Pinpoint the cell where the given text exists, returning its [X, Y] midpoint coordinate. 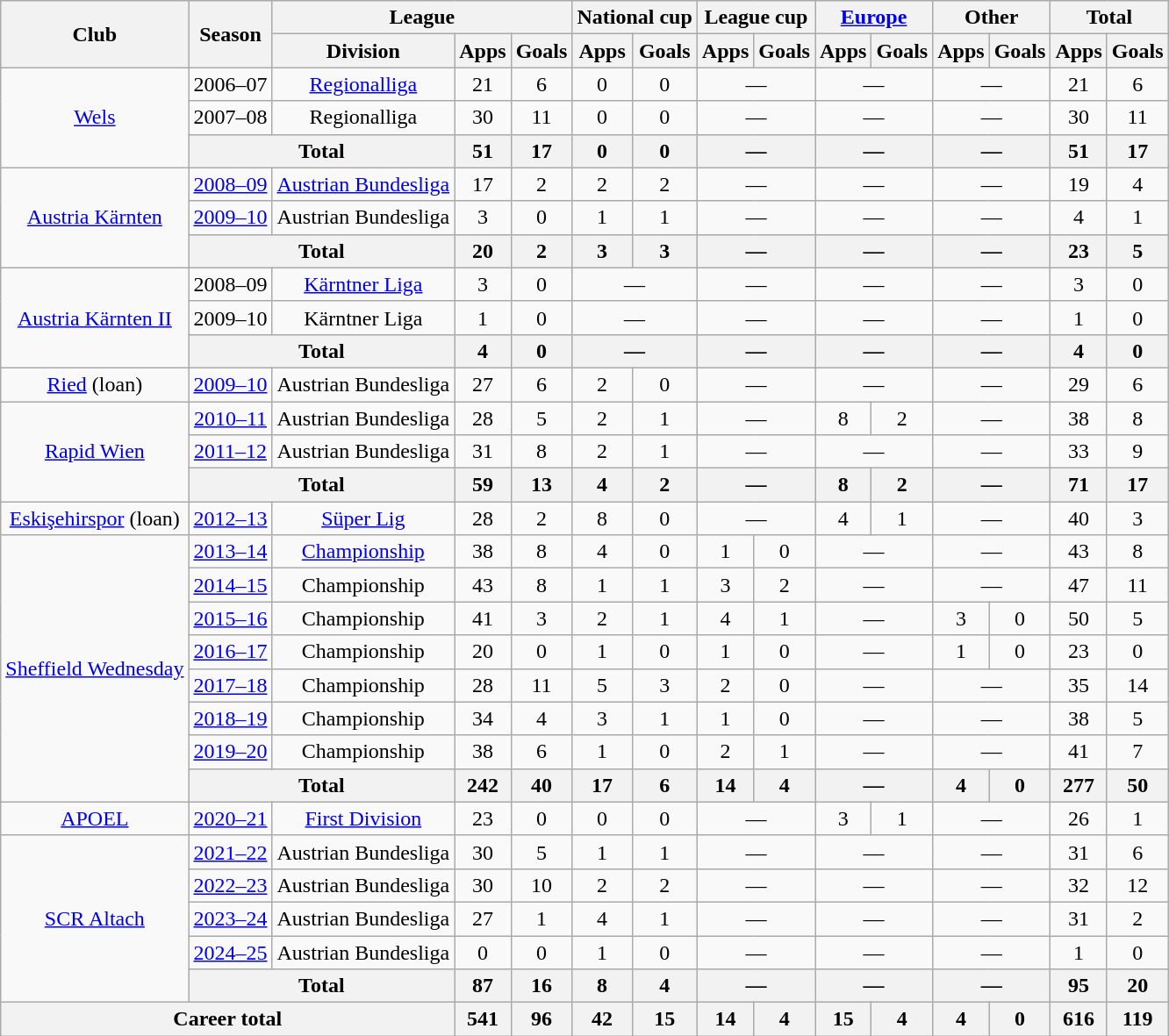
33 [1079, 452]
59 [483, 485]
42 [602, 1019]
2011–12 [230, 452]
19 [1079, 184]
2024–25 [230, 952]
71 [1079, 485]
Career total [228, 1019]
7 [1137, 752]
35 [1079, 685]
32 [1079, 885]
2023–24 [230, 918]
119 [1137, 1019]
26 [1079, 818]
2015–16 [230, 618]
2016–17 [230, 652]
2020–21 [230, 818]
95 [1079, 986]
29 [1079, 384]
541 [483, 1019]
League [422, 18]
Division [363, 51]
Club [95, 34]
First Division [363, 818]
2019–20 [230, 752]
National cup [635, 18]
13 [541, 485]
2014–15 [230, 585]
16 [541, 986]
2006–07 [230, 84]
2022–23 [230, 885]
2021–22 [230, 852]
2007–08 [230, 118]
Süper Lig [363, 518]
277 [1079, 785]
Europe [873, 18]
Season [230, 34]
2017–18 [230, 685]
9 [1137, 452]
10 [541, 885]
47 [1079, 585]
2012–13 [230, 518]
Eskişehirspor (loan) [95, 518]
League cup [756, 18]
12 [1137, 885]
34 [483, 718]
Rapid Wien [95, 452]
Austria Kärnten [95, 218]
Ried (loan) [95, 384]
Wels [95, 118]
2010–11 [230, 418]
2013–14 [230, 552]
APOEL [95, 818]
2018–19 [230, 718]
Austria Kärnten II [95, 318]
242 [483, 785]
Other [992, 18]
SCR Altach [95, 918]
Sheffield Wednesday [95, 668]
87 [483, 986]
96 [541, 1019]
616 [1079, 1019]
